Extract the (x, y) coordinate from the center of the cell holding the provided text.  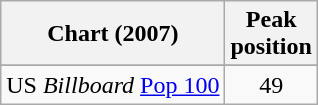
Peakposition (271, 34)
Chart (2007) (113, 34)
49 (271, 85)
US Billboard Pop 100 (113, 85)
